Extract the (X, Y) coordinate from the center of the cell holding the provided text.  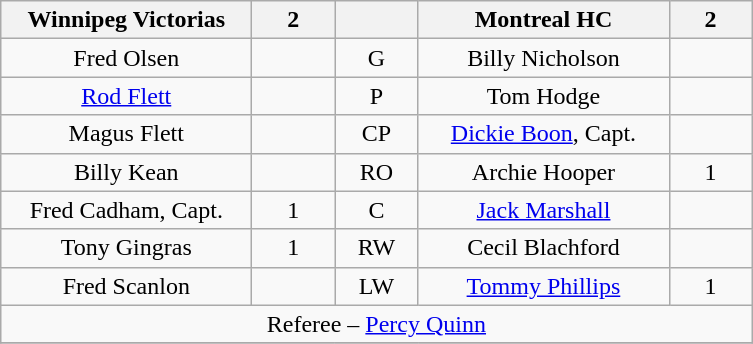
Magus Flett (126, 134)
Tommy Phillips (544, 286)
Winnipeg Victorias (126, 20)
Billy Nicholson (544, 58)
Archie Hooper (544, 172)
G (376, 58)
Jack Marshall (544, 210)
CP (376, 134)
Fred Scanlon (126, 286)
Montreal HC (544, 20)
Fred Cadham, Capt. (126, 210)
Dickie Boon, Capt. (544, 134)
Rod Flett (126, 96)
LW (376, 286)
RW (376, 248)
Fred Olsen (126, 58)
Referee – Percy Quinn (376, 324)
RO (376, 172)
Billy Kean (126, 172)
Tom Hodge (544, 96)
C (376, 210)
Tony Gingras (126, 248)
Cecil Blachford (544, 248)
P (376, 96)
